Return the [X, Y] coordinate for the center point of the cell that contains the specified text.  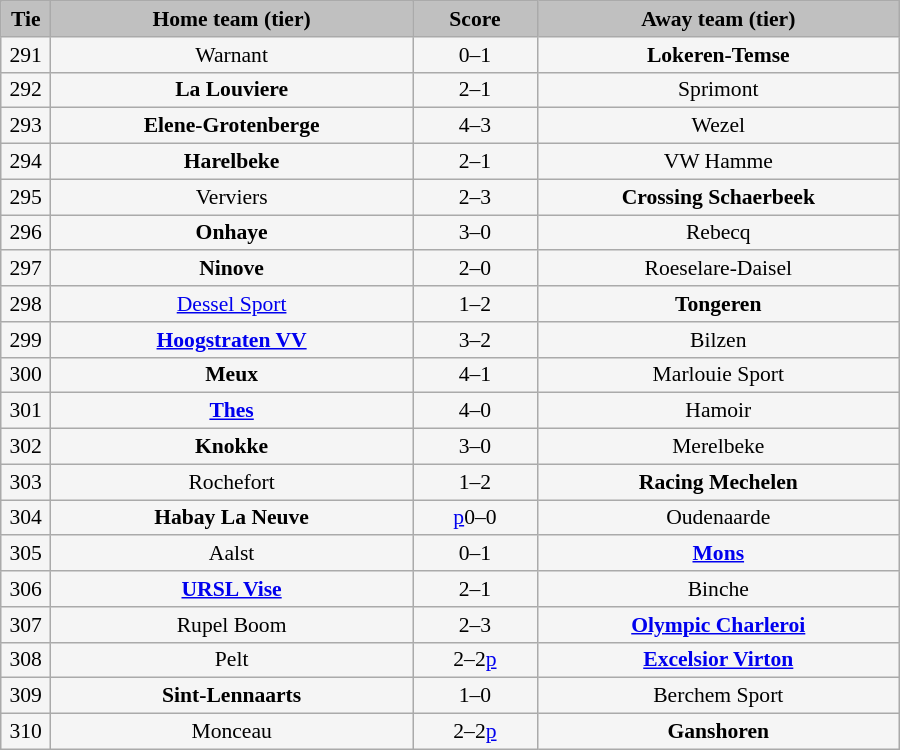
Rupel Boom [232, 625]
Sint-Lennaarts [232, 696]
Dessel Sport [232, 304]
Sprimont [718, 90]
294 [26, 162]
Bilzen [718, 340]
Monceau [232, 732]
3–2 [476, 340]
Rochefort [232, 482]
Roeselare-Daisel [718, 269]
Mons [718, 554]
Marlouie Sport [718, 375]
Ninove [232, 269]
299 [26, 340]
Crossing Schaerbeek [718, 197]
296 [26, 233]
Warnant [232, 55]
Score [476, 19]
Thes [232, 411]
Hoogstraten VV [232, 340]
301 [26, 411]
300 [26, 375]
310 [26, 732]
Habay La Neuve [232, 518]
292 [26, 90]
La Louviere [232, 90]
Away team (tier) [718, 19]
308 [26, 660]
Berchem Sport [718, 696]
Wezel [718, 126]
305 [26, 554]
306 [26, 589]
Lokeren-Temse [718, 55]
VW Hamme [718, 162]
p0–0 [476, 518]
1–0 [476, 696]
4–0 [476, 411]
Pelt [232, 660]
297 [26, 269]
Harelbeke [232, 162]
URSL Vise [232, 589]
Tongeren [718, 304]
Olympic Charleroi [718, 625]
293 [26, 126]
291 [26, 55]
Merelbeke [718, 447]
Elene-Grotenberge [232, 126]
Onhaye [232, 233]
Binche [718, 589]
Knokke [232, 447]
302 [26, 447]
Racing Mechelen [718, 482]
309 [26, 696]
Rebecq [718, 233]
304 [26, 518]
303 [26, 482]
4–1 [476, 375]
295 [26, 197]
Tie [26, 19]
Oudenaarde [718, 518]
Ganshoren [718, 732]
Excelsior Virton [718, 660]
Aalst [232, 554]
2–0 [476, 269]
Meux [232, 375]
307 [26, 625]
4–3 [476, 126]
Verviers [232, 197]
298 [26, 304]
Home team (tier) [232, 19]
Hamoir [718, 411]
